Locate the cell with the specified text and output its (x, y) center coordinate. 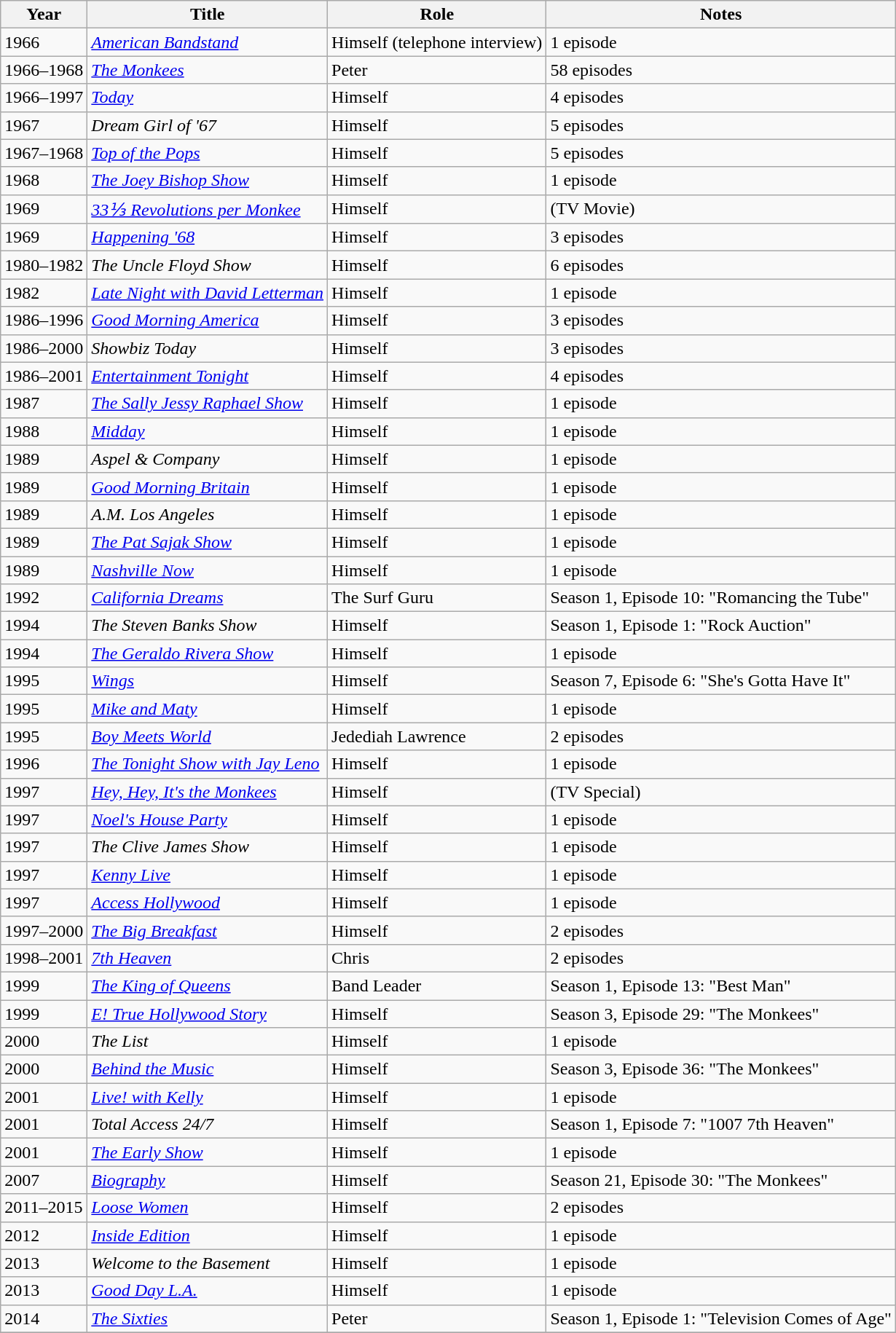
Happening '68 (208, 237)
Season 1, Episode 1: "Television Comes of Age" (721, 1318)
The Surf Guru (437, 598)
Chris (437, 958)
The Uncle Floyd Show (208, 265)
1986–2000 (44, 348)
1997–2000 (44, 930)
Dream Girl of '67 (208, 125)
The King of Queens (208, 986)
Aspel & Company (208, 459)
Kenny Live (208, 875)
1996 (44, 764)
Total Access 24/7 (208, 1125)
Season 21, Episode 30: "The Monkees" (721, 1180)
Season 1, Episode 13: "Best Man" (721, 986)
Notes (721, 15)
Good Morning America (208, 321)
1998–2001 (44, 958)
(TV Movie) (721, 209)
1967 (44, 125)
Loose Women (208, 1208)
7th Heaven (208, 958)
Noel's House Party (208, 819)
1992 (44, 598)
The Joey Bishop Show (208, 181)
Midday (208, 431)
1988 (44, 431)
Season 3, Episode 36: "The Monkees" (721, 1069)
2012 (44, 1235)
Inside Edition (208, 1235)
Nashville Now (208, 570)
The Steven Banks Show (208, 626)
1987 (44, 404)
The Sally Jessy Raphael Show (208, 404)
1967–1968 (44, 153)
The Pat Sajak Show (208, 542)
Season 3, Episode 29: "The Monkees" (721, 1013)
33⅓ Revolutions per Monkee (208, 209)
Himself (telephone interview) (437, 42)
Today (208, 98)
2014 (44, 1318)
Access Hollywood (208, 903)
The Big Breakfast (208, 930)
The Monkees (208, 70)
Title (208, 15)
The List (208, 1042)
Mike and Maty (208, 709)
American Bandstand (208, 42)
Jedediah Lawrence (437, 736)
Year (44, 15)
(TV Special) (721, 792)
The Tonight Show with Jay Leno (208, 764)
6 episodes (721, 265)
Season 1, Episode 7: "1007 7th Heaven" (721, 1125)
Welcome to the Basement (208, 1263)
Season 1, Episode 10: "Romancing the Tube" (721, 598)
1980–1982 (44, 265)
The Clive James Show (208, 847)
Entertainment Tonight (208, 376)
Late Night with David Letterman (208, 293)
2007 (44, 1180)
1968 (44, 181)
Top of the Pops (208, 153)
E! True Hollywood Story (208, 1013)
1966–1997 (44, 98)
1966–1968 (44, 70)
Live! with Kelly (208, 1097)
Showbiz Today (208, 348)
The Sixties (208, 1318)
Hey, Hey, It's the Monkees (208, 792)
Season 1, Episode 1: "Rock Auction" (721, 626)
Band Leader (437, 986)
Boy Meets World (208, 736)
Good Morning Britain (208, 487)
Behind the Music (208, 1069)
1986–1996 (44, 321)
A.M. Los Angeles (208, 514)
2011–2015 (44, 1208)
Wings (208, 681)
The Early Show (208, 1152)
58 episodes (721, 70)
The Geraldo Rivera Show (208, 653)
1986–2001 (44, 376)
1982 (44, 293)
California Dreams (208, 598)
Season 7, Episode 6: "She's Gotta Have It" (721, 681)
Biography (208, 1180)
Good Day L.A. (208, 1291)
1966 (44, 42)
Role (437, 15)
